Identify which cell holds the provided text, then report its (x, y) central coordinate. 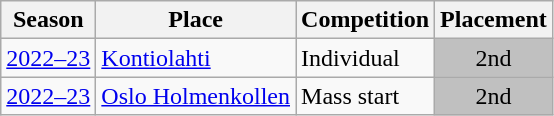
Place (196, 20)
Mass start (366, 96)
Oslo Holmenkollen (196, 96)
Placement (494, 20)
Competition (366, 20)
Season (48, 20)
Individual (366, 58)
Kontiolahti (196, 58)
